Detect which cell encompasses the target text, then output its (x, y) center coordinate. 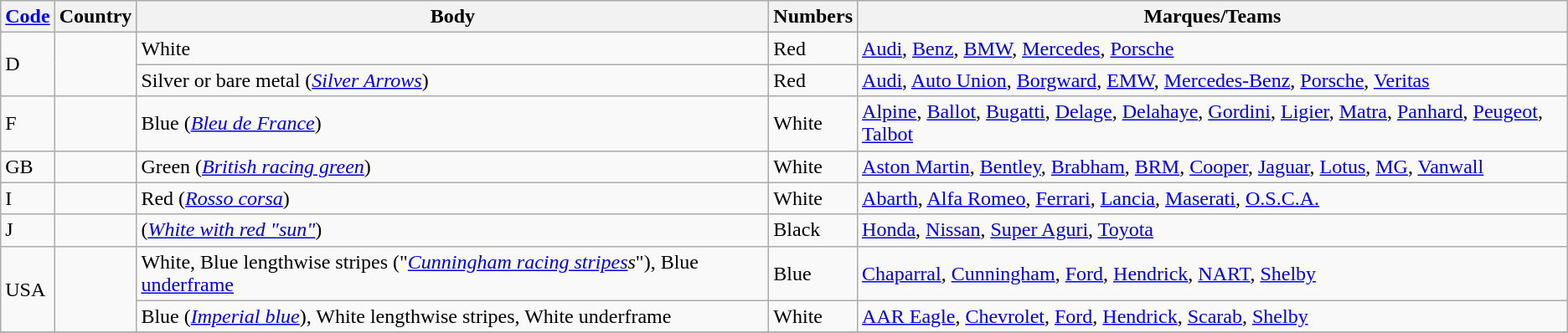
Red (Rosso corsa) (452, 198)
Audi, Benz, BMW, Mercedes, Porsche (1213, 49)
Abarth, Alfa Romeo, Ferrari, Lancia, Maserati, O.S.C.A. (1213, 198)
Honda, Nissan, Super Aguri, Toyota (1213, 230)
Country (95, 17)
Alpine, Ballot, Bugatti, Delage, Delahaye, Gordini, Ligier, Matra, Panhard, Peugeot, Talbot (1213, 124)
F (28, 124)
Green (British racing green) (452, 166)
Numbers (813, 17)
Blue (813, 273)
Blue (Imperial blue), White lengthwise stripes, White underframe (452, 316)
Body (452, 17)
Audi, Auto Union, Borgward, EMW, Mercedes-Benz, Porsche, Veritas (1213, 80)
AAR Eagle, Chevrolet, Ford, Hendrick, Scarab, Shelby (1213, 316)
J (28, 230)
Marques/Teams (1213, 17)
USA (28, 289)
Chaparral, Cunningham, Ford, Hendrick, NART, Shelby (1213, 273)
Code (28, 17)
Aston Martin, Bentley, Brabham, BRM, Cooper, Jaguar, Lotus, MG, Vanwall (1213, 166)
Silver or bare metal (Silver Arrows) (452, 80)
White, Blue lengthwise stripes ("Cunningham racing stripess"), Blue underframe (452, 273)
Blue (Bleu de France) (452, 124)
GB (28, 166)
D (28, 64)
I (28, 198)
(White with red "sun") (452, 230)
Black (813, 230)
